Return [X, Y] of the center of cell containing provided text 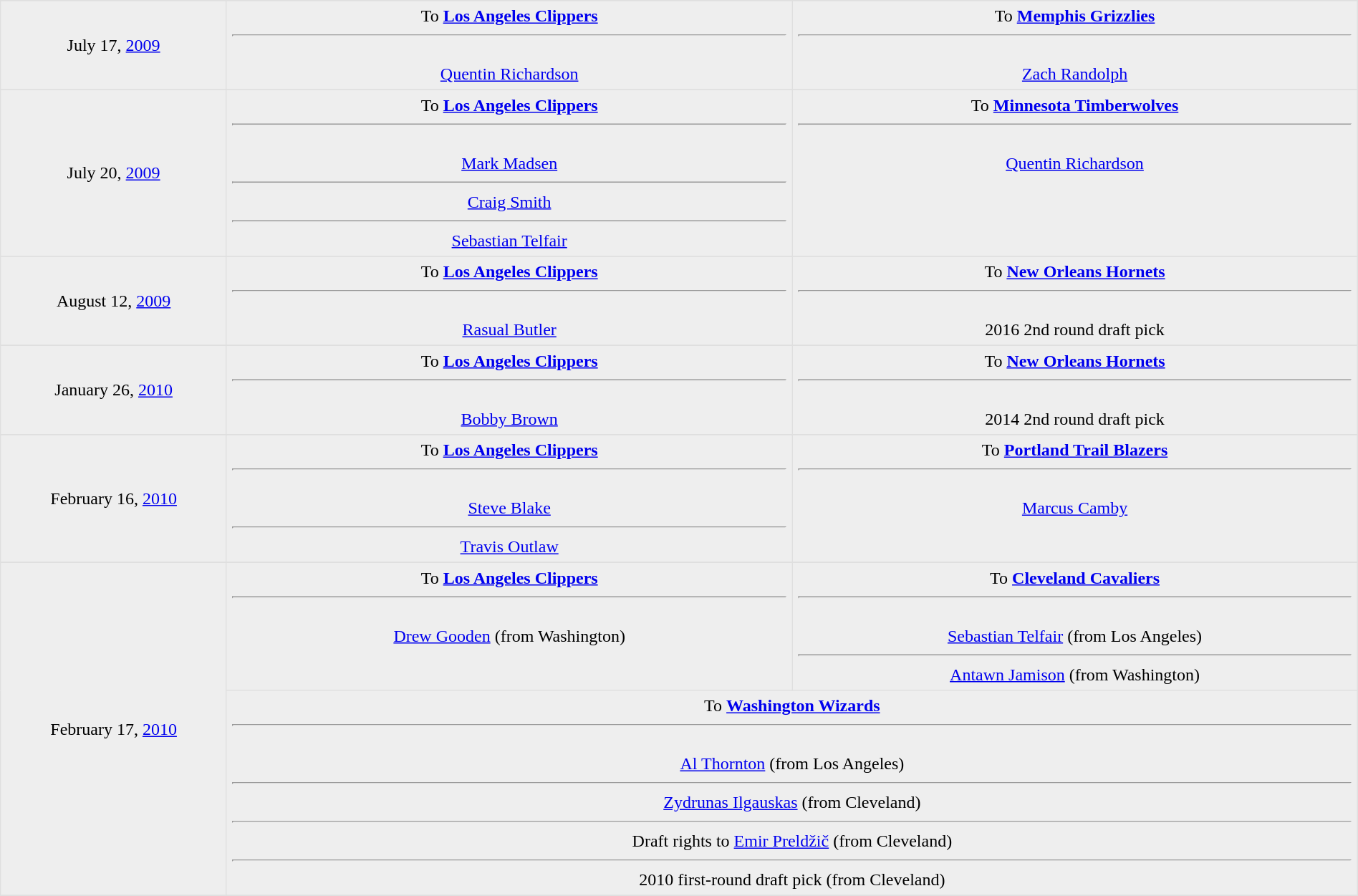
To Los Angeles ClippersMark MadsenCraig SmithSebastian Telfair [509, 173]
January 26, 2010 [114, 390]
To New Orleans Hornets2016 2nd round draft pick [1074, 301]
To Minnesota TimberwolvesQuentin Richardson [1074, 173]
To Los Angeles ClippersRasual Butler [509, 301]
To Portland Trail BlazersMarcus Camby [1074, 498]
February 17, 2010 [114, 729]
February 16, 2010 [114, 498]
To Memphis GrizzliesZach Randolph [1074, 45]
To Los Angeles ClippersDrew Gooden (from Washington) [509, 626]
To New Orleans Hornets2014 2nd round draft pick [1074, 390]
To Los Angeles ClippersQuentin Richardson [509, 45]
To Cleveland CavaliersSebastian Telfair (from Los Angeles)Antawn Jamison (from Washington) [1074, 626]
To Los Angeles ClippersSteve BlakeTravis Outlaw [509, 498]
July 17, 2009 [114, 45]
August 12, 2009 [114, 301]
To Los Angeles ClippersBobby Brown [509, 390]
July 20, 2009 [114, 173]
